Scan for the cell matching the given text and deliver its [x, y] coordinate at center. 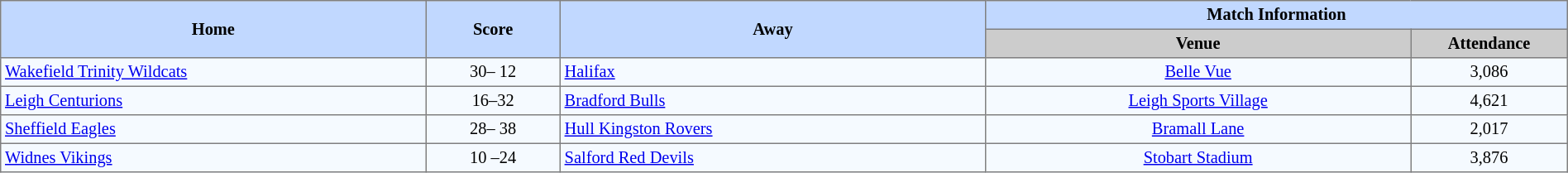
Home [213, 30]
Venue [1198, 43]
16–32 [493, 100]
Leigh Centurions [213, 100]
Hull Kingston Rovers [772, 129]
Belle Vue [1198, 72]
Wakefield Trinity Wildcats [213, 72]
Stobart Stadium [1198, 157]
Salford Red Devils [772, 157]
Match Information [1277, 15]
Halifax [772, 72]
3,086 [1489, 72]
Attendance [1489, 43]
10 –24 [493, 157]
Leigh Sports Village [1198, 100]
Widnes Vikings [213, 157]
3,876 [1489, 157]
Bradford Bulls [772, 100]
28– 38 [493, 129]
Bramall Lane [1198, 129]
4,621 [1489, 100]
Sheffield Eagles [213, 129]
30– 12 [493, 72]
Away [772, 30]
2,017 [1489, 129]
Score [493, 30]
